Output the (x, y) coordinate of the center of the cell containing the given text.  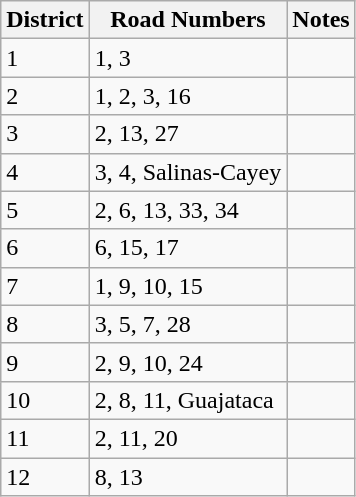
6 (45, 248)
1 (45, 58)
1, 2, 3, 16 (188, 96)
2, 11, 20 (188, 438)
8 (45, 324)
3, 5, 7, 28 (188, 324)
8, 13 (188, 477)
5 (45, 210)
1, 3 (188, 58)
7 (45, 286)
2, 8, 11, Guajataca (188, 400)
6, 15, 17 (188, 248)
11 (45, 438)
4 (45, 172)
Road Numbers (188, 20)
3 (45, 134)
District (45, 20)
3, 4, Salinas-Cayey (188, 172)
2, 9, 10, 24 (188, 362)
12 (45, 477)
Notes (321, 20)
9 (45, 362)
1, 9, 10, 15 (188, 286)
10 (45, 400)
2, 6, 13, 33, 34 (188, 210)
2 (45, 96)
2, 13, 27 (188, 134)
